Locate the cell with the specified text and output its [x, y] center coordinate. 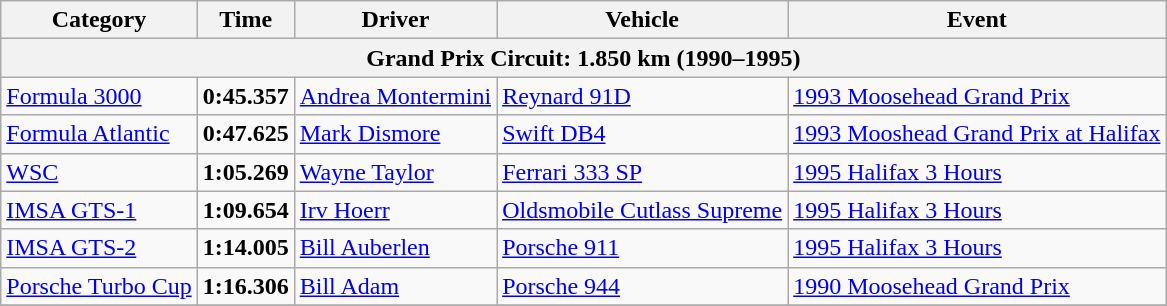
Ferrari 333 SP [642, 172]
Porsche 911 [642, 248]
IMSA GTS-1 [99, 210]
Bill Adam [395, 286]
Wayne Taylor [395, 172]
0:45.357 [246, 96]
1:16.306 [246, 286]
Grand Prix Circuit: 1.850 km (1990–1995) [584, 58]
1993 Mooshead Grand Prix at Halifax [977, 134]
Bill Auberlen [395, 248]
1:14.005 [246, 248]
1990 Moosehead Grand Prix [977, 286]
Mark Dismore [395, 134]
Reynard 91D [642, 96]
Andrea Montermini [395, 96]
Event [977, 20]
WSC [99, 172]
Porsche 944 [642, 286]
Oldsmobile Cutlass Supreme [642, 210]
Driver [395, 20]
1:09.654 [246, 210]
Formula 3000 [99, 96]
Category [99, 20]
Irv Hoerr [395, 210]
Swift DB4 [642, 134]
1:05.269 [246, 172]
Porsche Turbo Cup [99, 286]
0:47.625 [246, 134]
Time [246, 20]
Formula Atlantic [99, 134]
IMSA GTS-2 [99, 248]
1993 Moosehead Grand Prix [977, 96]
Vehicle [642, 20]
